Provide the [x, y] coordinate of the cell's center where the given text is located.  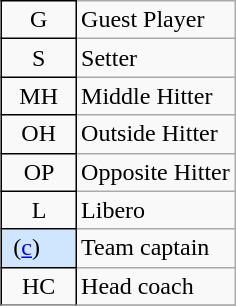
Libero [156, 210]
L [39, 210]
Guest Player [156, 20]
(c) [39, 248]
Outside Hitter [156, 134]
OH [39, 134]
Team captain [156, 248]
HC [39, 286]
Setter [156, 58]
Middle Hitter [156, 96]
OP [39, 172]
S [39, 58]
Head coach [156, 286]
MH [39, 96]
G [39, 20]
Opposite Hitter [156, 172]
